Return [x, y] of the center of cell containing provided text 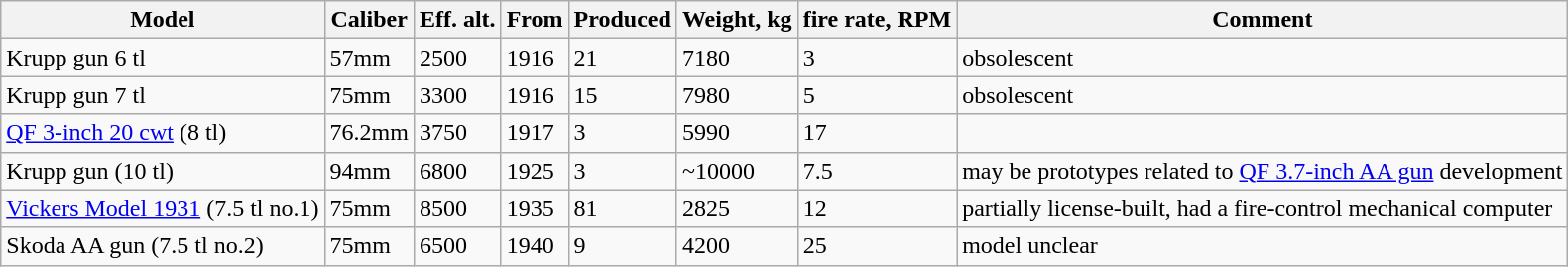
Eff. alt. [457, 20]
94mm [369, 171]
6500 [457, 246]
57mm [369, 58]
Krupp gun (10 tl) [163, 171]
From [535, 20]
21 [623, 58]
QF 3-inch 20 cwt (8 tl) [163, 133]
Krupp gun 6 tl [163, 58]
1940 [535, 246]
model unclear [1263, 246]
1935 [535, 208]
Weight, kg [737, 20]
2500 [457, 58]
Model [163, 20]
9 [623, 246]
Produced [623, 20]
fire rate, RPM [877, 20]
may be prototypes related to QF 3.7-inch AA gun development [1263, 171]
5 [877, 95]
17 [877, 133]
15 [623, 95]
76.2mm [369, 133]
7180 [737, 58]
Skoda AA gun (7.5 tl no.2) [163, 246]
Comment [1263, 20]
~10000 [737, 171]
8500 [457, 208]
12 [877, 208]
2825 [737, 208]
7980 [737, 95]
6800 [457, 171]
1925 [535, 171]
partially license-built, had a fire-control mechanical computer [1263, 208]
4200 [737, 246]
Vickers Model 1931 (7.5 tl no.1) [163, 208]
5990 [737, 133]
81 [623, 208]
1917 [535, 133]
7.5 [877, 171]
25 [877, 246]
3750 [457, 133]
Krupp gun 7 tl [163, 95]
Caliber [369, 20]
3300 [457, 95]
